Extract the (X, Y) coordinate from the center of the cell holding the provided text.  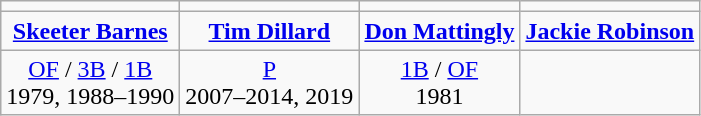
Skeeter Barnes (90, 31)
Tim Dillard (270, 31)
OF / 3B / 1B 1979, 1988–1990 (90, 82)
P 2007–2014, 2019 (270, 82)
Jackie Robinson (610, 31)
Don Mattingly (440, 31)
1B / OF 1981 (440, 82)
